From the cell containing the given text, extract its center point as (x, y) coordinate. 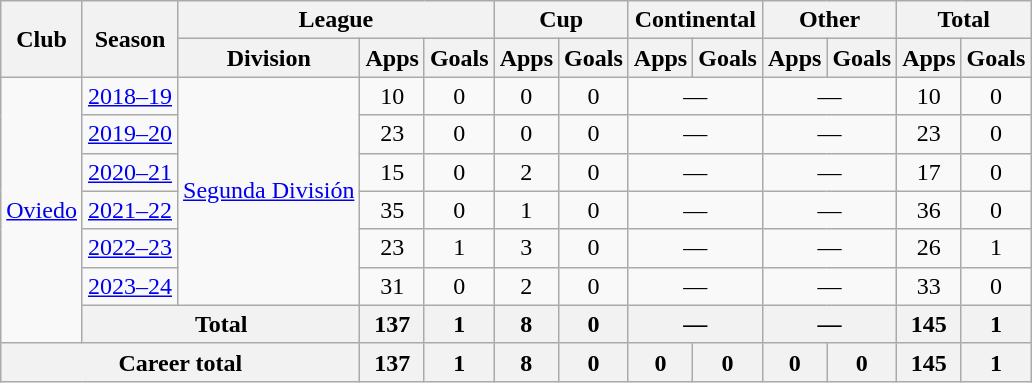
17 (929, 172)
35 (392, 210)
31 (392, 286)
Division (269, 58)
Oviedo (42, 210)
2020–21 (130, 172)
3 (526, 248)
2023–24 (130, 286)
2022–23 (130, 248)
26 (929, 248)
15 (392, 172)
Cup (561, 20)
Continental (695, 20)
Season (130, 39)
Career total (180, 362)
Club (42, 39)
League (336, 20)
2021–22 (130, 210)
2019–20 (130, 134)
Segunda División (269, 191)
33 (929, 286)
36 (929, 210)
2018–19 (130, 96)
Other (829, 20)
